Detect which cell encompasses the target text, then output its [x, y] center coordinate. 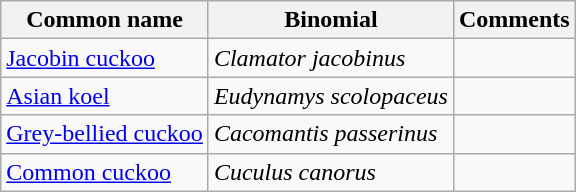
Cacomantis passerinus [330, 134]
Cuculus canorus [330, 172]
Eudynamys scolopaceus [330, 96]
Common name [105, 20]
Clamator jacobinus [330, 58]
Binomial [330, 20]
Comments [514, 20]
Asian koel [105, 96]
Common cuckoo [105, 172]
Grey-bellied cuckoo [105, 134]
Jacobin cuckoo [105, 58]
